Return the (x, y) coordinate for the center point of the cell that contains the specified text.  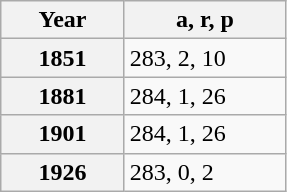
1901 (63, 134)
1881 (63, 96)
283, 2, 10 (204, 58)
Year (63, 20)
283, 0, 2 (204, 172)
a, r, p (204, 20)
1851 (63, 58)
1926 (63, 172)
